Return the (x, y) coordinate for the center point of the cell that contains the specified text.  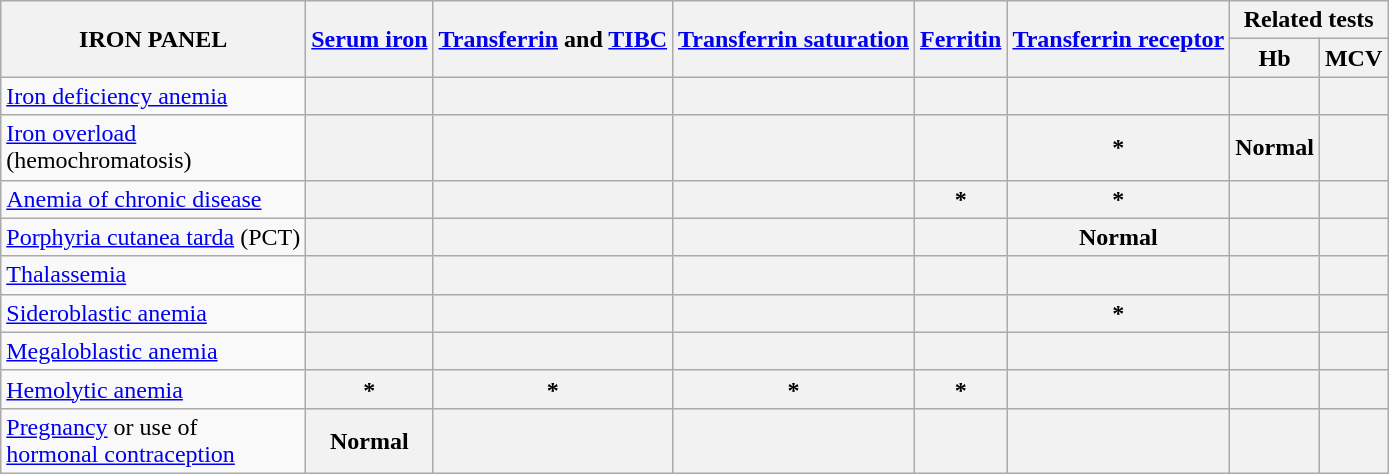
Iron overload (hemochromatosis) (154, 148)
Serum iron (370, 39)
Hemolytic anemia (154, 389)
Iron deficiency anemia (154, 96)
Megaloblastic anemia (154, 351)
Ferritin (961, 39)
Related tests (1309, 20)
Thalassemia (154, 275)
Transferrin and TIBC (553, 39)
Porphyria cutanea tarda (PCT) (154, 237)
Anemia of chronic disease (154, 199)
Hb (1275, 58)
Pregnancy or use of hormonal contraception (154, 440)
IRON PANEL (154, 39)
Sideroblastic anemia (154, 313)
Transferrin receptor (1118, 39)
MCV (1353, 58)
Transferrin saturation (794, 39)
